Output the [x, y] coordinate of the center of the cell containing the given text.  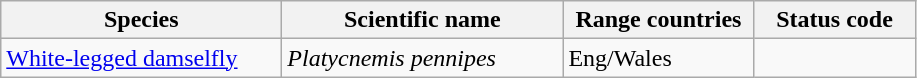
White-legged damselfly [142, 58]
Range countries [658, 20]
Species [142, 20]
Platycnemis pennipes [422, 58]
Status code [834, 20]
Scientific name [422, 20]
Eng/Wales [658, 58]
